Find where the given text appears and provide that cell's center as (X, Y) coordinate. 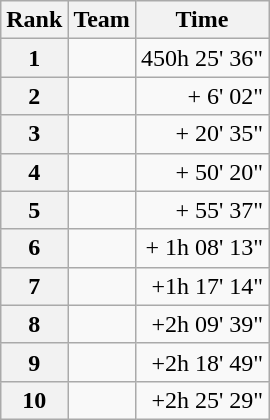
9 (34, 362)
+2h 18' 49" (202, 362)
Time (202, 20)
4 (34, 172)
5 (34, 210)
+ 6' 02" (202, 96)
+2h 09' 39" (202, 324)
8 (34, 324)
+1h 17' 14" (202, 286)
+ 1h 08' 13" (202, 248)
10 (34, 400)
450h 25' 36" (202, 58)
+ 50' 20" (202, 172)
1 (34, 58)
+ 55' 37" (202, 210)
+ 20' 35" (202, 134)
Rank (34, 20)
7 (34, 286)
+2h 25' 29" (202, 400)
6 (34, 248)
Team (102, 20)
3 (34, 134)
2 (34, 96)
